Pinpoint the cell where the given text exists, returning its (x, y) midpoint coordinate. 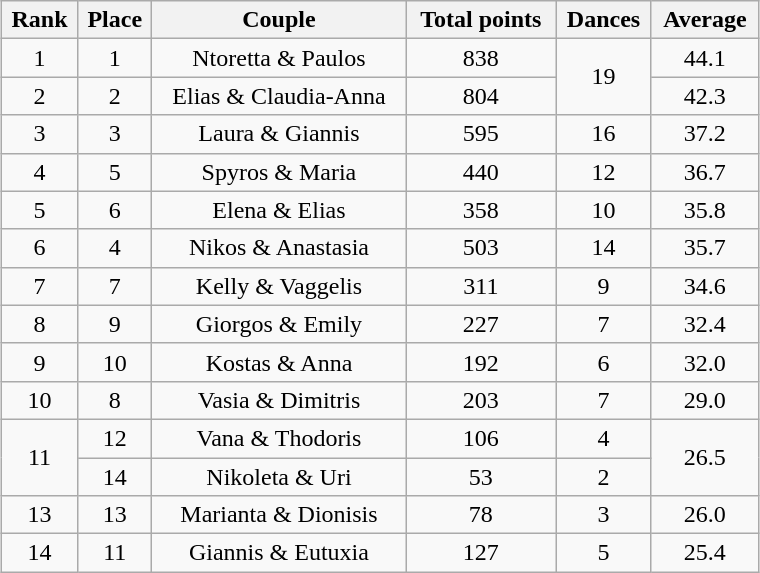
Spyros & Maria (279, 172)
36.7 (704, 172)
42.3 (704, 96)
227 (481, 324)
311 (481, 286)
16 (604, 134)
35.8 (704, 210)
Vasia & Dimitris (279, 400)
Total points (481, 20)
35.7 (704, 248)
Couple (279, 20)
106 (481, 438)
440 (481, 172)
Kostas & Anna (279, 362)
838 (481, 58)
Average (704, 20)
Kelly & Vaggelis (279, 286)
Nikos & Anastasia (279, 248)
34.6 (704, 286)
25.4 (704, 553)
Rank (40, 20)
53 (481, 477)
29.0 (704, 400)
503 (481, 248)
595 (481, 134)
37.2 (704, 134)
Place (115, 20)
26.5 (704, 457)
Elias & Claudia-Anna (279, 96)
192 (481, 362)
Dances (604, 20)
Marianta & Dionisis (279, 515)
Elena & Elias (279, 210)
19 (604, 77)
Giorgos & Emily (279, 324)
Nikoleta & Uri (279, 477)
44.1 (704, 58)
26.0 (704, 515)
Ntoretta & Paulos (279, 58)
804 (481, 96)
Giannis & Eutuxia (279, 553)
127 (481, 553)
358 (481, 210)
203 (481, 400)
32.4 (704, 324)
78 (481, 515)
Laura & Giannis (279, 134)
32.0 (704, 362)
Vana & Thodoris (279, 438)
